Return the [X, Y] coordinate for the center point of the cell that contains the specified text.  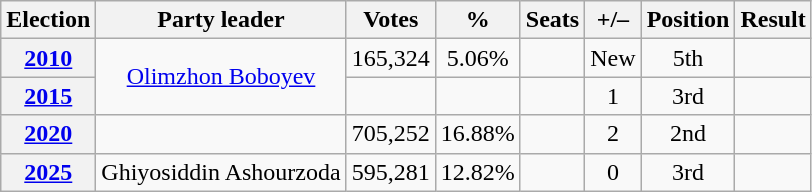
5.06% [478, 58]
2010 [48, 58]
5th [688, 58]
705,252 [390, 134]
16.88% [478, 134]
2020 [48, 134]
Olimzhon Boboyev [221, 77]
2 [613, 134]
12.82% [478, 172]
Result [773, 20]
2015 [48, 96]
New [613, 58]
2nd [688, 134]
Seats [552, 20]
Party leader [221, 20]
Election [48, 20]
2025 [48, 172]
+/– [613, 20]
% [478, 20]
165,324 [390, 58]
595,281 [390, 172]
Position [688, 20]
1 [613, 96]
Votes [390, 20]
Ghiyosiddin Ashourzoda [221, 172]
0 [613, 172]
